Output the (X, Y) coordinate of the center of the cell containing the given text.  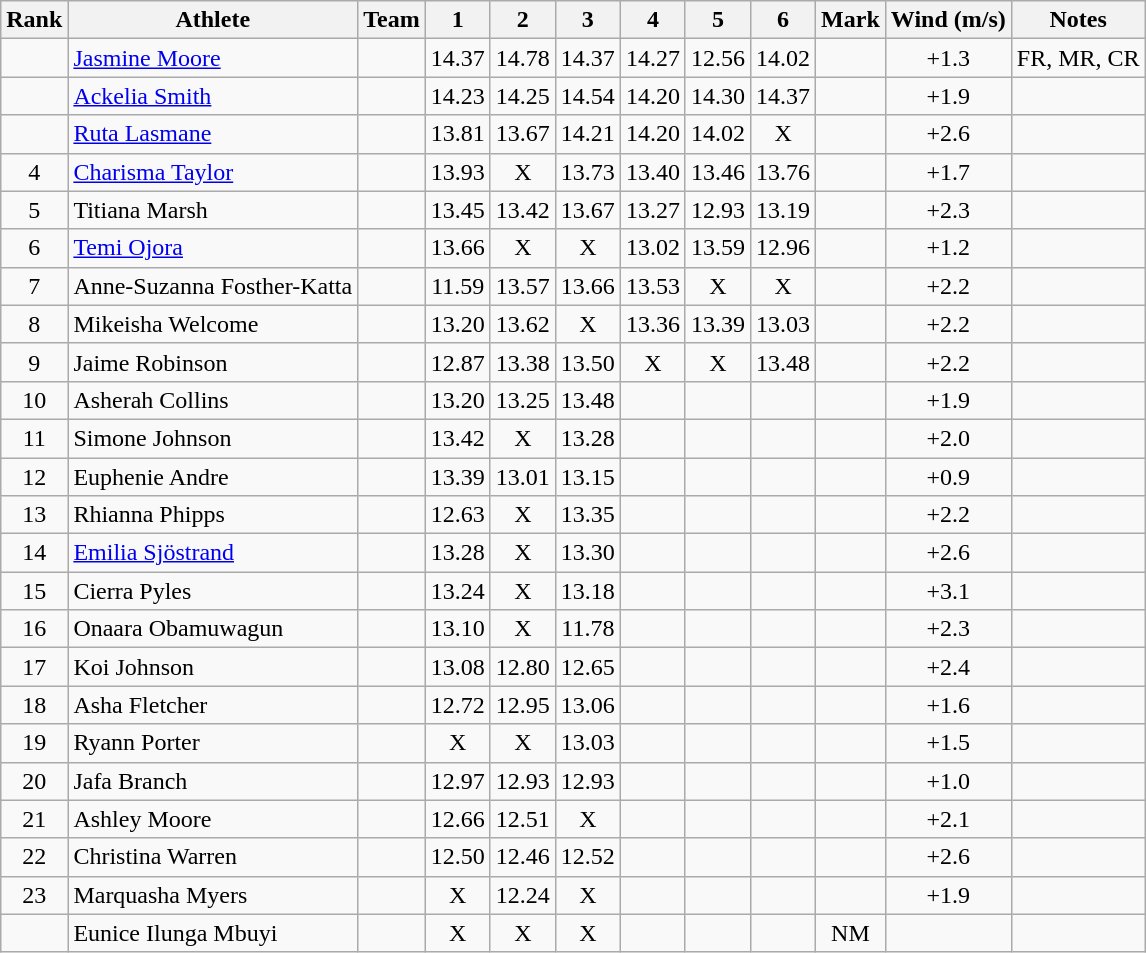
13.02 (652, 248)
13.40 (652, 172)
Charisma Taylor (213, 172)
12 (34, 477)
NM (851, 933)
22 (34, 857)
+3.1 (948, 591)
12.66 (458, 819)
17 (34, 667)
+1.5 (948, 743)
12.95 (522, 705)
Ruta Lasmane (213, 134)
13.45 (458, 210)
13.46 (718, 172)
14.30 (718, 96)
+2.0 (948, 438)
13 (34, 515)
13.50 (588, 362)
12.24 (522, 895)
+1.3 (948, 58)
Euphenie Andre (213, 477)
12.80 (522, 667)
Asherah Collins (213, 400)
Jaime Robinson (213, 362)
15 (34, 591)
+1.0 (948, 781)
20 (34, 781)
+2.1 (948, 819)
+1.2 (948, 248)
14.23 (458, 96)
Rank (34, 20)
13.36 (652, 324)
14 (34, 553)
Wind (m/s) (948, 20)
Anne-Suzanna Fosther-Katta (213, 286)
14.25 (522, 96)
13.30 (588, 553)
Ashley Moore (213, 819)
12.51 (522, 819)
13.53 (652, 286)
13.93 (458, 172)
13.08 (458, 667)
Marquasha Myers (213, 895)
13.01 (522, 477)
+2.4 (948, 667)
18 (34, 705)
13.19 (784, 210)
9 (34, 362)
21 (34, 819)
12.65 (588, 667)
11 (34, 438)
12.96 (784, 248)
1 (458, 20)
Team (392, 20)
Mark (851, 20)
11.59 (458, 286)
13.59 (718, 248)
12.46 (522, 857)
13.24 (458, 591)
12.52 (588, 857)
12.97 (458, 781)
12.63 (458, 515)
Notes (1078, 20)
19 (34, 743)
8 (34, 324)
13.81 (458, 134)
Christina Warren (213, 857)
12.87 (458, 362)
13.76 (784, 172)
13.15 (588, 477)
Ackelia Smith (213, 96)
Rhianna Phipps (213, 515)
23 (34, 895)
16 (34, 629)
Jafa Branch (213, 781)
13.62 (522, 324)
Mikeisha Welcome (213, 324)
+1.6 (948, 705)
Ryann Porter (213, 743)
13.27 (652, 210)
FR, MR, CR (1078, 58)
13.06 (588, 705)
Titiana Marsh (213, 210)
13.73 (588, 172)
13.18 (588, 591)
Onaara Obamuwagun (213, 629)
Cierra Pyles (213, 591)
13.25 (522, 400)
Temi Ojora (213, 248)
14.78 (522, 58)
Asha Fletcher (213, 705)
14.21 (588, 134)
12.56 (718, 58)
Eunice Ilunga Mbuyi (213, 933)
Athlete (213, 20)
10 (34, 400)
12.50 (458, 857)
14.54 (588, 96)
11.78 (588, 629)
12.72 (458, 705)
3 (588, 20)
13.35 (588, 515)
+1.7 (948, 172)
13.10 (458, 629)
7 (34, 286)
+0.9 (948, 477)
2 (522, 20)
Simone Johnson (213, 438)
13.38 (522, 362)
Emilia Sjöstrand (213, 553)
Koi Johnson (213, 667)
14.27 (652, 58)
Jasmine Moore (213, 58)
13.57 (522, 286)
